Locate the cell with the specified text and output its [X, Y] center coordinate. 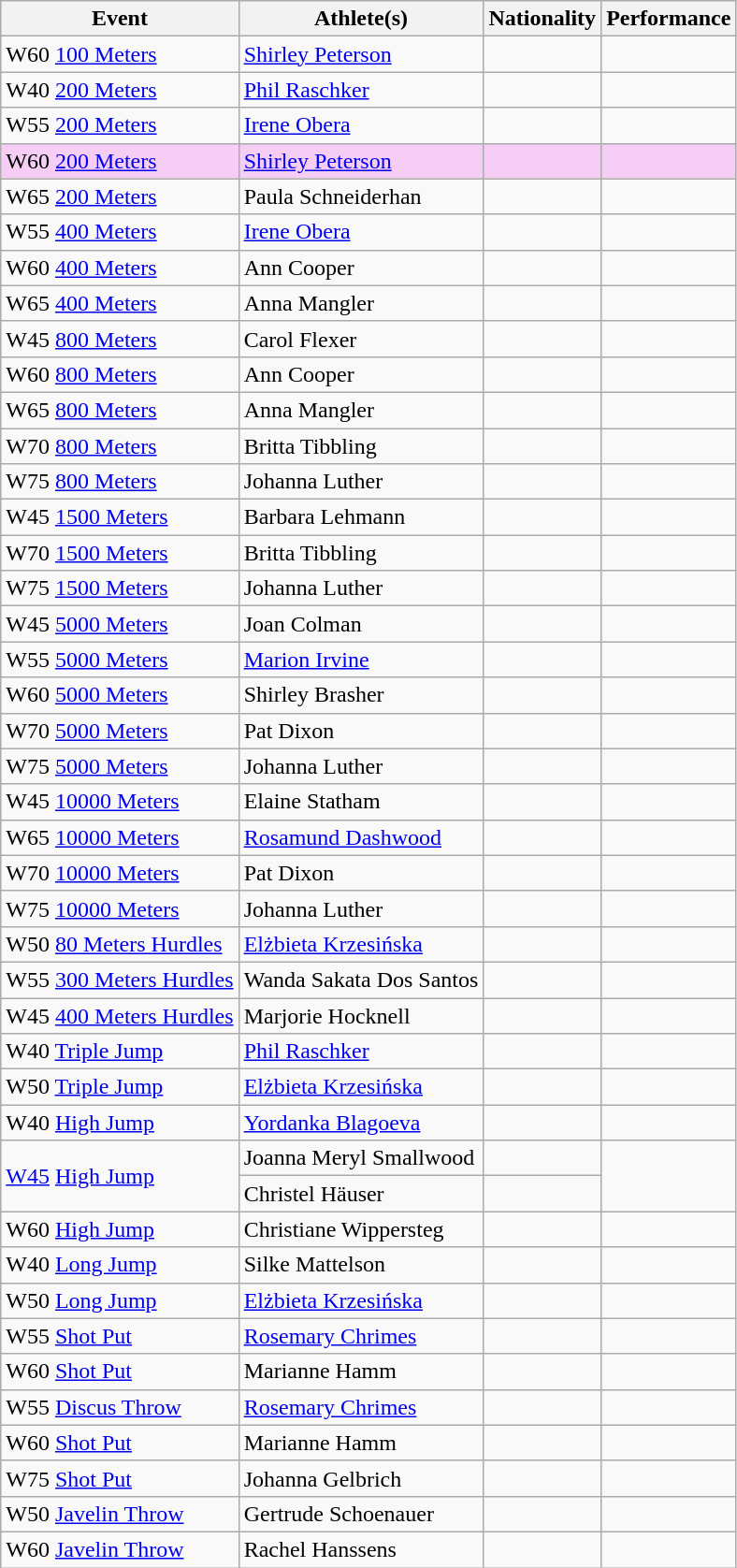
Carol Flexer [361, 339]
Paula Schneiderhan [361, 196]
Rachel Hanssens [361, 1549]
W50 Triple Jump [120, 1087]
W60 Javelin Throw [120, 1549]
W70 800 Meters [120, 446]
W45 800 Meters [120, 339]
W75 Shot Put [120, 1478]
W50 Javelin Throw [120, 1514]
W40 200 Meters [120, 90]
Wanda Sakata Dos Santos [361, 980]
W45 1500 Meters [120, 517]
W60 200 Meters [120, 161]
W45 400 Meters Hurdles [120, 1015]
Elaine Statham [361, 802]
W55 5000 Meters [120, 660]
Performance [669, 19]
W75 5000 Meters [120, 766]
Silke Mattelson [361, 1265]
W60 800 Meters [120, 374]
W60 100 Meters [120, 54]
Yordanka Blagoeva [361, 1123]
W55 Discus Throw [120, 1407]
W70 10000 Meters [120, 873]
W60 5000 Meters [120, 695]
W70 5000 Meters [120, 731]
W75 800 Meters [120, 482]
W65 10000 Meters [120, 837]
Johanna Gelbrich [361, 1478]
W75 10000 Meters [120, 908]
W55 Shot Put [120, 1336]
W45 10000 Meters [120, 802]
W55 400 Meters [120, 232]
W50 Long Jump [120, 1300]
W45 5000 Meters [120, 624]
Gertrude Schoenauer [361, 1514]
W40 High Jump [120, 1123]
W55 200 Meters [120, 125]
Joan Colman [361, 624]
Joanna Meryl Smallwood [361, 1158]
Event [120, 19]
W40 Triple Jump [120, 1052]
Rosamund Dashwood [361, 837]
W60 400 Meters [120, 268]
W40 Long Jump [120, 1265]
Christel Häuser [361, 1194]
W65 200 Meters [120, 196]
W60 High Jump [120, 1229]
Athlete(s) [361, 19]
Nationality [542, 19]
Christiane Wippersteg [361, 1229]
Marion Irvine [361, 660]
W55 300 Meters Hurdles [120, 980]
W50 80 Meters Hurdles [120, 944]
Barbara Lehmann [361, 517]
Shirley Brasher [361, 695]
W65 800 Meters [120, 410]
W65 400 Meters [120, 303]
W70 1500 Meters [120, 553]
Marjorie Hocknell [361, 1015]
W75 1500 Meters [120, 588]
W45 High Jump [120, 1176]
